Capture the cell that displays the provided text and extract its [x, y] central coordinate. 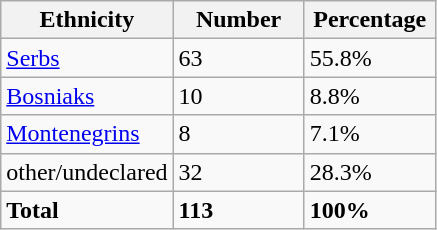
Bosniaks [87, 96]
113 [238, 210]
Montenegrins [87, 134]
7.1% [370, 134]
100% [370, 210]
10 [238, 96]
Number [238, 20]
Total [87, 210]
8 [238, 134]
28.3% [370, 172]
other/undeclared [87, 172]
32 [238, 172]
Ethnicity [87, 20]
55.8% [370, 58]
63 [238, 58]
8.8% [370, 96]
Percentage [370, 20]
Serbs [87, 58]
